Determine the (x, y) coordinate at the center of the cell enclosing the given text.  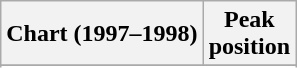
Chart (1997–1998) (102, 34)
Peakposition (249, 34)
